Identify which cell holds the provided text, then report its [x, y] central coordinate. 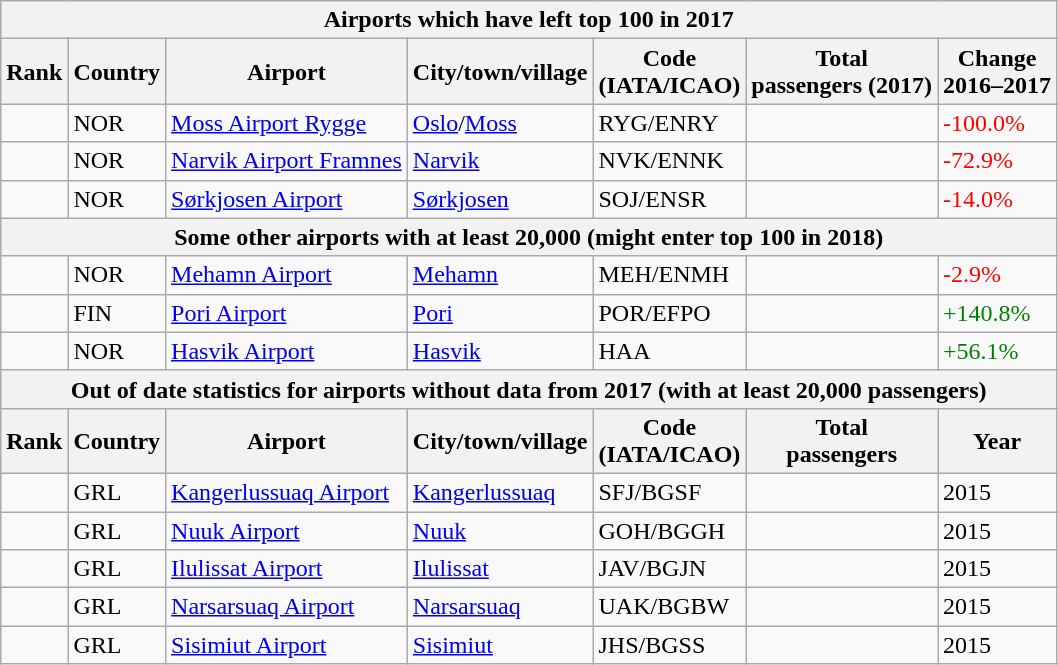
Totalpassengers [842, 440]
Sørkjosen [500, 199]
Airports which have left top 100 in 2017 [529, 20]
Kangerlussuaq [500, 492]
-14.0% [998, 199]
FIN [117, 313]
Totalpassengers (2017) [842, 72]
Moss Airport Rygge [287, 123]
Year [998, 440]
Pori Airport [287, 313]
Oslo/Moss [500, 123]
Kangerlussuaq Airport [287, 492]
Sisimiut Airport [287, 645]
+56.1% [998, 351]
+140.8% [998, 313]
Change2016–2017 [998, 72]
JAV/BGJN [670, 569]
GOH/BGGH [670, 531]
Narvik Airport Framnes [287, 161]
Sørkjosen Airport [287, 199]
Hasvik [500, 351]
Nuuk Airport [287, 531]
Pori [500, 313]
Ilulissat Airport [287, 569]
Sisimiut [500, 645]
NVK/ENNK [670, 161]
Some other airports with at least 20,000 (might enter top 100 in 2018) [529, 237]
Mehamn [500, 275]
POR/EFPO [670, 313]
-100.0% [998, 123]
-2.9% [998, 275]
Narsarsuaq [500, 607]
Narvik [500, 161]
JHS/BGSS [670, 645]
SFJ/BGSF [670, 492]
Out of date statistics for airports without data from 2017 (with at least 20,000 passengers) [529, 389]
SOJ/ENSR [670, 199]
Hasvik Airport [287, 351]
Ilulissat [500, 569]
HAA [670, 351]
Narsarsuaq Airport [287, 607]
Nuuk [500, 531]
-72.9% [998, 161]
UAK/BGBW [670, 607]
RYG/ENRY [670, 123]
Mehamn Airport [287, 275]
MEH/ENMH [670, 275]
